For the text-containing cell, return its midpoint in (x, y) coordinate format. 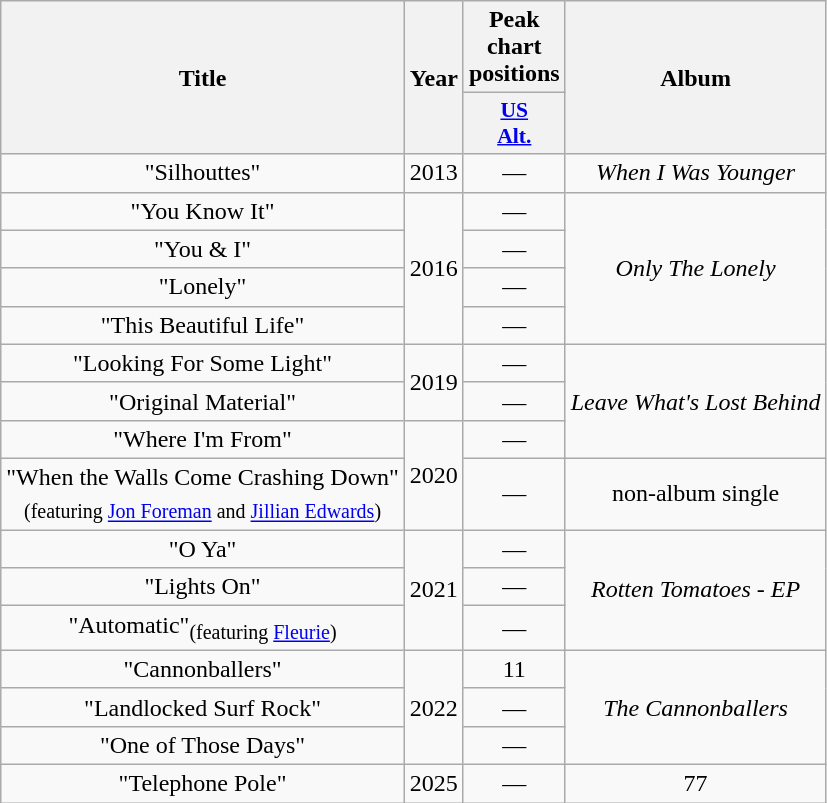
Title (203, 78)
Only The Lonely (696, 268)
non-album single (696, 494)
"Telephone Pole" (203, 783)
"Lights On" (203, 587)
Leave What's Lost Behind (696, 401)
When I Was Younger (696, 173)
"Looking For Some Light" (203, 363)
2025 (434, 783)
2016 (434, 268)
"One of Those Days" (203, 745)
"Automatic"(featuring Fleurie) (203, 628)
"You Know It" (203, 211)
2013 (434, 173)
"When the Walls Come Crashing Down"(featuring Jon Foreman and Jillian Edwards) (203, 494)
"O Ya" (203, 549)
11 (514, 669)
"You & I" (203, 249)
Peak chart positions (514, 47)
USAlt. (514, 124)
2021 (434, 590)
The Cannonballers (696, 707)
"Cannonballers" (203, 669)
Album (696, 78)
"Landlocked Surf Rock" (203, 707)
77 (696, 783)
2022 (434, 707)
"Lonely" (203, 287)
"This Beautiful Life" (203, 325)
"Where I'm From" (203, 439)
"Original Material" (203, 401)
"Silhouttes" (203, 173)
Rotten Tomatoes - EP (696, 590)
2019 (434, 382)
2020 (434, 474)
Year (434, 78)
